Scan for the cell matching the given text and deliver its [X, Y] coordinate at center. 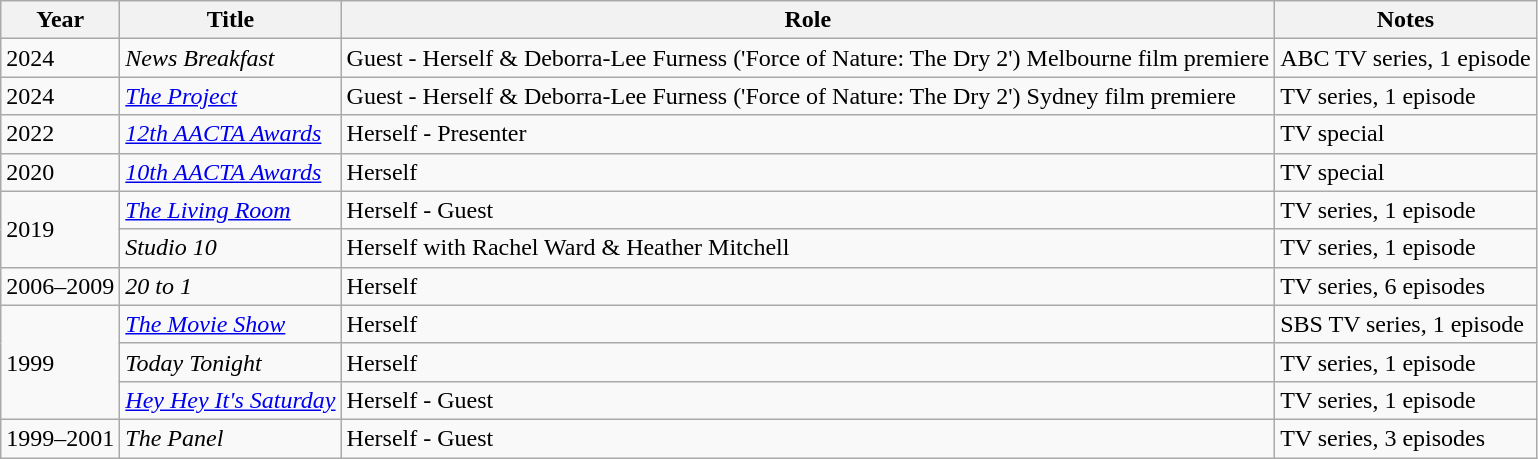
10th AACTA Awards [230, 172]
TV series, 3 episodes [1406, 438]
1999 [60, 362]
Herself - Presenter [808, 134]
Guest - Herself & Deborra-Lee Furness ('Force of Nature: The Dry 2') Melbourne film premiere [808, 58]
Title [230, 20]
ABC TV series, 1 episode [1406, 58]
The Movie Show [230, 324]
TV series, 6 episodes [1406, 286]
2006–2009 [60, 286]
Hey Hey It's Saturday [230, 400]
Year [60, 20]
Today Tonight [230, 362]
20 to 1 [230, 286]
12th AACTA Awards [230, 134]
2022 [60, 134]
2019 [60, 229]
Studio 10 [230, 248]
SBS TV series, 1 episode [1406, 324]
The Panel [230, 438]
Role [808, 20]
The Living Room [230, 210]
Notes [1406, 20]
2020 [60, 172]
Guest - Herself & Deborra-Lee Furness ('Force of Nature: The Dry 2') Sydney film premiere [808, 96]
The Project [230, 96]
News Breakfast [230, 58]
1999–2001 [60, 438]
Herself with Rachel Ward & Heather Mitchell [808, 248]
